Scan for the cell matching the given text and deliver its [x, y] coordinate at center. 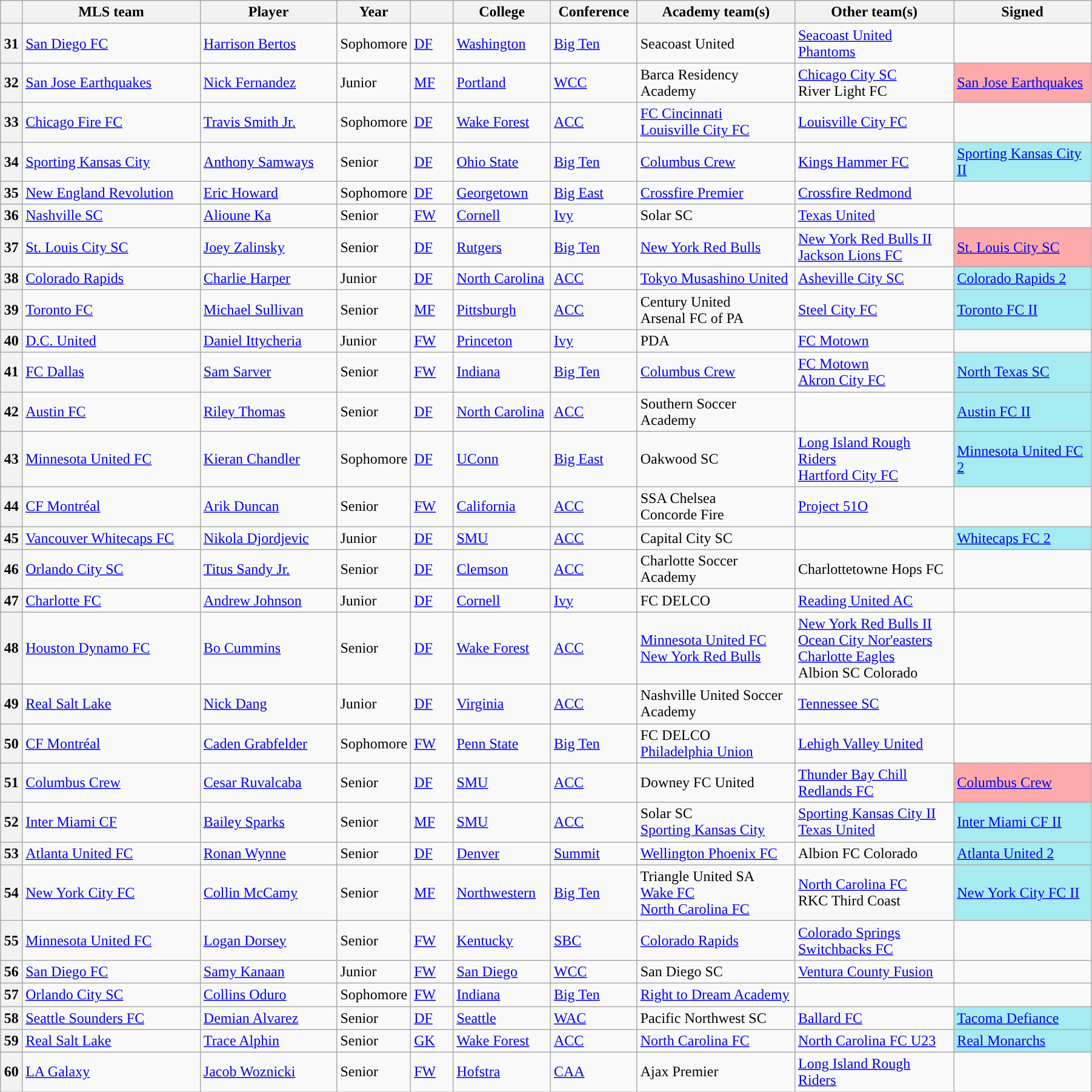
50 [12, 743]
Alioune Ka [268, 216]
Nashville United Soccer Academy [716, 704]
44 [12, 507]
Colorado Springs Switchbacks FC [874, 941]
60 [12, 1073]
Ohio State [502, 161]
Princeton [502, 341]
42 [12, 411]
Inter Miami CF [112, 822]
WAC [594, 1017]
47 [12, 601]
Ajax Premier [716, 1073]
GK [432, 1041]
Nikola Djordjevic [268, 538]
Michael Sullivan [268, 309]
Lehigh Valley United [874, 743]
Ronan Wynne [268, 853]
Toronto FC II [1023, 309]
56 [12, 971]
Reading United AC [874, 601]
Collin McCamy [268, 893]
New York City FC [112, 893]
Albion FC Colorado [874, 853]
Northwestern [502, 893]
North Texas SC [1023, 372]
Anthony Samways [268, 161]
CAA [594, 1073]
Andrew Johnson [268, 601]
Solar SC [716, 216]
34 [12, 161]
59 [12, 1041]
FC Dallas [112, 372]
Samy Kanaan [268, 971]
Signed [1023, 12]
Solar SCSporting Kansas City [716, 822]
Demian Alvarez [268, 1017]
Steel City FC [874, 309]
Caden Grabfelder [268, 743]
Pacific Northwest SC [716, 1017]
FC CincinnatiLouisville City FC [716, 122]
Charlie Harper [268, 278]
Century UnitedArsenal FC of PA [716, 309]
Charlottetowne Hops FC [874, 570]
53 [12, 853]
46 [12, 570]
Sporting Kansas City II [1023, 161]
Eric Howard [268, 193]
33 [12, 122]
52 [12, 822]
Conference [594, 12]
College [502, 12]
Year [374, 12]
Inter Miami CF II [1023, 822]
FC Motown [874, 341]
Clemson [502, 570]
Pittsburgh [502, 309]
SBC [594, 941]
38 [12, 278]
Nick Dang [268, 704]
Portland [502, 82]
41 [12, 372]
Denver [502, 853]
Charlotte FC [112, 601]
Sam Sarver [268, 372]
Project 51O [874, 507]
Triangle United SAWake FCNorth Carolina FC [716, 893]
Joey Zalinsky [268, 247]
Minnesota United FCNew York Red Bulls [716, 648]
New York Red Bulls [716, 247]
Long Island Rough Riders [874, 1073]
Austin FC [112, 411]
54 [12, 893]
Nick Fernandez [268, 82]
Chicago Fire FC [112, 122]
FC DELCO [716, 601]
32 [12, 82]
New York Red Bulls IIJackson Lions FC [874, 247]
Wellington Phoenix FC [716, 853]
Daniel Ittycheria [268, 341]
Charlotte Soccer Academy [716, 570]
49 [12, 704]
D.C. United [112, 341]
Crossfire Redmond [874, 193]
Hofstra [502, 1073]
MLS team [112, 12]
LA Galaxy [112, 1073]
39 [12, 309]
Tokyo Musashino United [716, 278]
31 [12, 44]
Player [268, 12]
FC MotownAkron City FC [874, 372]
Austin FC II [1023, 411]
New England Revolution [112, 193]
Travis Smith Jr. [268, 122]
Vancouver Whitecaps FC [112, 538]
New York City FC II [1023, 893]
SSA ChelseaConcorde Fire [716, 507]
Asheville City SC [874, 278]
San Diego SC [716, 971]
Chicago City SCRiver Light FC [874, 82]
FC DELCOPhiladelphia Union [716, 743]
Houston Dynamo FC [112, 648]
San Diego [502, 971]
New York Red Bulls IIOcean City Nor'eastersCharlotte EaglesAlbion SC Colorado [874, 648]
Kings Hammer FC [874, 161]
Kentucky [502, 941]
Nashville SC [112, 216]
California [502, 507]
Collins Oduro [268, 994]
Right to Dream Academy [716, 994]
55 [12, 941]
Georgetown [502, 193]
Crossfire Premier [716, 193]
Arik Duncan [268, 507]
Jacob Woznicki [268, 1073]
Minnesota United FC 2 [1023, 459]
Ventura County Fusion [874, 971]
Thunder Bay ChillRedlands FC [874, 783]
Logan Dorsey [268, 941]
36 [12, 216]
Bailey Sparks [268, 822]
Kieran Chandler [268, 459]
Tennessee SC [874, 704]
37 [12, 247]
Louisville City FC [874, 122]
51 [12, 783]
North Carolina FC U23 [874, 1041]
35 [12, 193]
Sporting Kansas City IITexas United [874, 822]
Tacoma Defiance [1023, 1017]
Seattle Sounders FC [112, 1017]
40 [12, 341]
Seacoast United Phantoms [874, 44]
48 [12, 648]
Southern Soccer Academy [716, 411]
Harrison Bertos [268, 44]
Washington [502, 44]
Riley Thomas [268, 411]
Academy team(s) [716, 12]
Titus Sandy Jr. [268, 570]
57 [12, 994]
Atlanta United FC [112, 853]
Atlanta United 2 [1023, 853]
PDA [716, 341]
UConn [502, 459]
45 [12, 538]
Real Monarchs [1023, 1041]
Colorado Rapids 2 [1023, 278]
Long Island Rough RidersHartford City FC [874, 459]
Texas United [874, 216]
Rutgers [502, 247]
Capital City SC [716, 538]
Toronto FC [112, 309]
North Carolina FC [716, 1041]
Trace Alphin [268, 1041]
Virginia [502, 704]
Downey FC United [716, 783]
Barca Residency Academy [716, 82]
Penn State [502, 743]
Bo Cummins [268, 648]
43 [12, 459]
Cesar Ruvalcaba [268, 783]
Other team(s) [874, 12]
Whitecaps FC 2 [1023, 538]
Sporting Kansas City [112, 161]
North Carolina FCRKC Third Coast [874, 893]
Summit [594, 853]
Seacoast United [716, 44]
Seattle [502, 1017]
Ballard FC [874, 1017]
Oakwood SC [716, 459]
58 [12, 1017]
